For the text-containing cell, return its midpoint in [x, y] coordinate format. 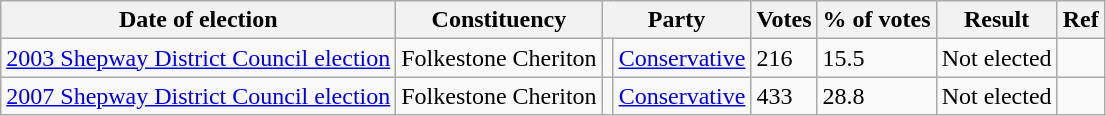
% of votes [876, 20]
Date of election [198, 20]
15.5 [876, 58]
216 [784, 58]
Constituency [499, 20]
Party [676, 20]
Ref [1080, 20]
Result [996, 20]
28.8 [876, 96]
2007 Shepway District Council election [198, 96]
2003 Shepway District Council election [198, 58]
433 [784, 96]
Votes [784, 20]
